Output the [X, Y] coordinate of the center of the cell containing the given text.  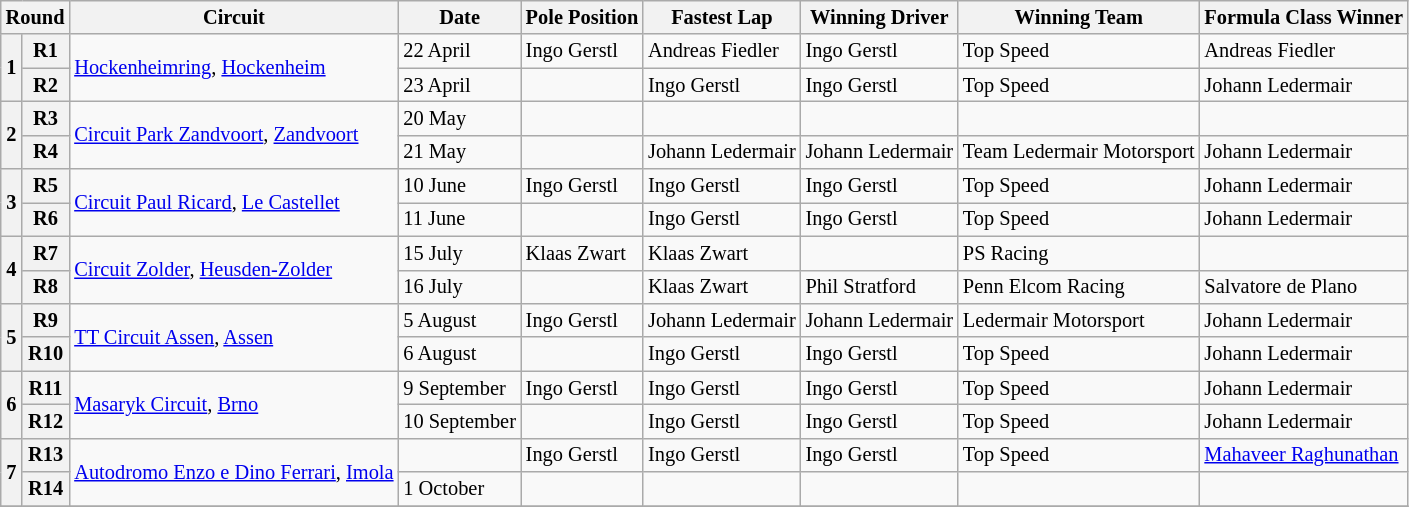
Winning Driver [880, 17]
3 [12, 202]
Fastest Lap [722, 17]
15 July [459, 253]
Circuit Park Zandvoort, Zandvoort [234, 134]
Ledermair Motorsport [1079, 320]
9 September [459, 388]
R12 [46, 421]
7 [12, 472]
Circuit Zolder, Heusden-Zolder [234, 270]
R13 [46, 455]
Salvatore de Plano [1304, 287]
20 May [459, 118]
R8 [46, 287]
R1 [46, 51]
PS Racing [1079, 253]
10 September [459, 421]
Round [36, 17]
5 [12, 336]
Mahaveer Raghunathan [1304, 455]
Autodromo Enzo e Dino Ferrari, Imola [234, 472]
R11 [46, 388]
4 [12, 270]
R3 [46, 118]
R2 [46, 85]
11 June [459, 219]
R9 [46, 320]
Circuit Paul Ricard, Le Castellet [234, 202]
Winning Team [1079, 17]
5 August [459, 320]
Pole Position [582, 17]
22 April [459, 51]
R5 [46, 186]
2 [12, 134]
R14 [46, 489]
Phil Stratford [880, 287]
Penn Elcom Racing [1079, 287]
6 [12, 404]
R7 [46, 253]
R10 [46, 354]
Circuit [234, 17]
TT Circuit Assen, Assen [234, 336]
1 [12, 68]
Team Ledermair Motorsport [1079, 152]
23 April [459, 85]
R6 [46, 219]
Date [459, 17]
6 August [459, 354]
Hockenheimring, Hockenheim [234, 68]
16 July [459, 287]
R4 [46, 152]
1 October [459, 489]
Formula Class Winner [1304, 17]
21 May [459, 152]
Masaryk Circuit, Brno [234, 404]
10 June [459, 186]
